Detect which cell encompasses the target text, then output its (x, y) center coordinate. 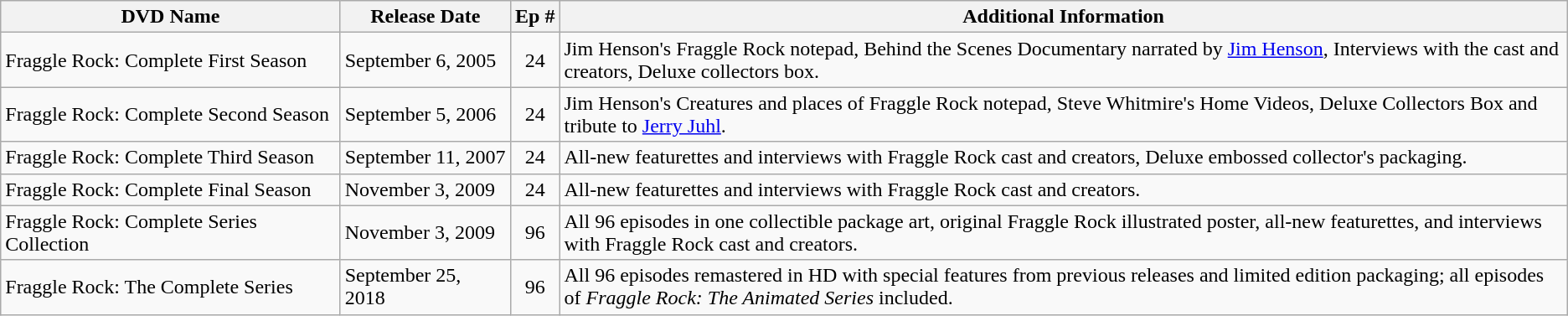
Fraggle Rock: Complete Series Collection (171, 233)
Fraggle Rock: Complete Second Season (171, 114)
Jim Henson's Creatures and places of Fraggle Rock notepad, Steve Whitmire's Home Videos, Deluxe Collectors Box and tribute to Jerry Juhl. (1064, 114)
Additional Information (1064, 17)
All-new featurettes and interviews with Fraggle Rock cast and creators, Deluxe embossed collector's packaging. (1064, 158)
September 5, 2006 (426, 114)
Fraggle Rock: The Complete Series (171, 287)
Fraggle Rock: Complete First Season (171, 60)
All-new featurettes and interviews with Fraggle Rock cast and creators. (1064, 189)
DVD Name (171, 17)
Fraggle Rock: Complete Final Season (171, 189)
September 6, 2005 (426, 60)
September 11, 2007 (426, 158)
September 25, 2018 (426, 287)
Fraggle Rock: Complete Third Season (171, 158)
Ep # (535, 17)
Release Date (426, 17)
